Capture the cell that displays the provided text and extract its (x, y) central coordinate. 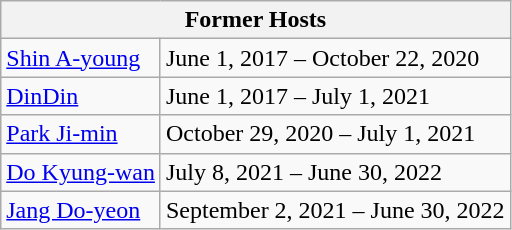
September 2, 2021 – June 30, 2022 (335, 210)
June 1, 2017 – July 1, 2021 (335, 96)
July 8, 2021 – June 30, 2022 (335, 172)
Jang Do-yeon (81, 210)
June 1, 2017 – October 22, 2020 (335, 58)
Park Ji-min (81, 134)
Former Hosts (256, 20)
Do Kyung-wan (81, 172)
Shin A-young (81, 58)
DinDin (81, 96)
October 29, 2020 – July 1, 2021 (335, 134)
